Provide the (x, y) coordinate of the cell's center where the given text is located.  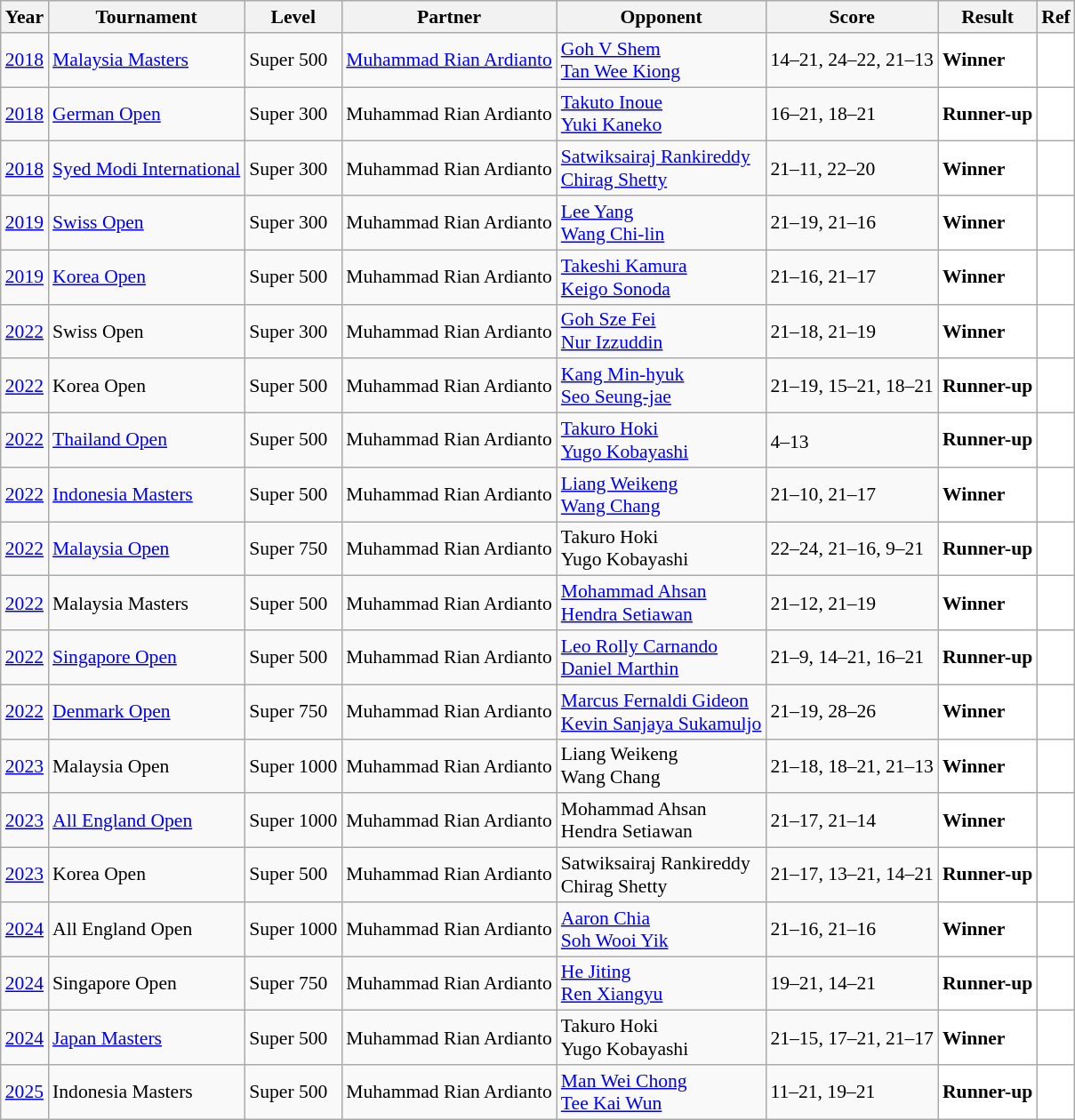
He Jiting Ren Xiangyu (662, 983)
Takuto Inoue Yuki Kaneko (662, 114)
Takeshi Kamura Keigo Sonoda (662, 277)
Goh Sze Fei Nur Izzuddin (662, 331)
Ref (1055, 17)
21–19, 28–26 (852, 711)
19–21, 14–21 (852, 983)
2025 (25, 1092)
Result (987, 17)
21–12, 21–19 (852, 603)
Partner (449, 17)
Japan Masters (146, 1038)
Man Wei Chong Tee Kai Wun (662, 1092)
Level (293, 17)
Denmark Open (146, 711)
21–16, 21–16 (852, 930)
Marcus Fernaldi Gideon Kevin Sanjaya Sukamuljo (662, 711)
11–21, 19–21 (852, 1092)
Tournament (146, 17)
Kang Min-hyuk Seo Seung-jae (662, 386)
Goh V Shem Tan Wee Kiong (662, 60)
21–17, 13–21, 14–21 (852, 875)
Opponent (662, 17)
21–16, 21–17 (852, 277)
Aaron Chia Soh Wooi Yik (662, 930)
21–18, 18–21, 21–13 (852, 766)
22–24, 21–16, 9–21 (852, 549)
Leo Rolly Carnando Daniel Marthin (662, 658)
Year (25, 17)
21–18, 21–19 (852, 331)
21–11, 22–20 (852, 169)
Syed Modi International (146, 169)
Score (852, 17)
21–10, 21–17 (852, 494)
21–9, 14–21, 16–21 (852, 658)
4–13 (852, 441)
Lee Yang Wang Chi-lin (662, 222)
21–15, 17–21, 21–17 (852, 1038)
16–21, 18–21 (852, 114)
21–19, 21–16 (852, 222)
14–21, 24–22, 21–13 (852, 60)
Thailand Open (146, 441)
21–19, 15–21, 18–21 (852, 386)
German Open (146, 114)
21–17, 21–14 (852, 821)
